Provide the (x, y) coordinate of the cell's center where the given text is located.  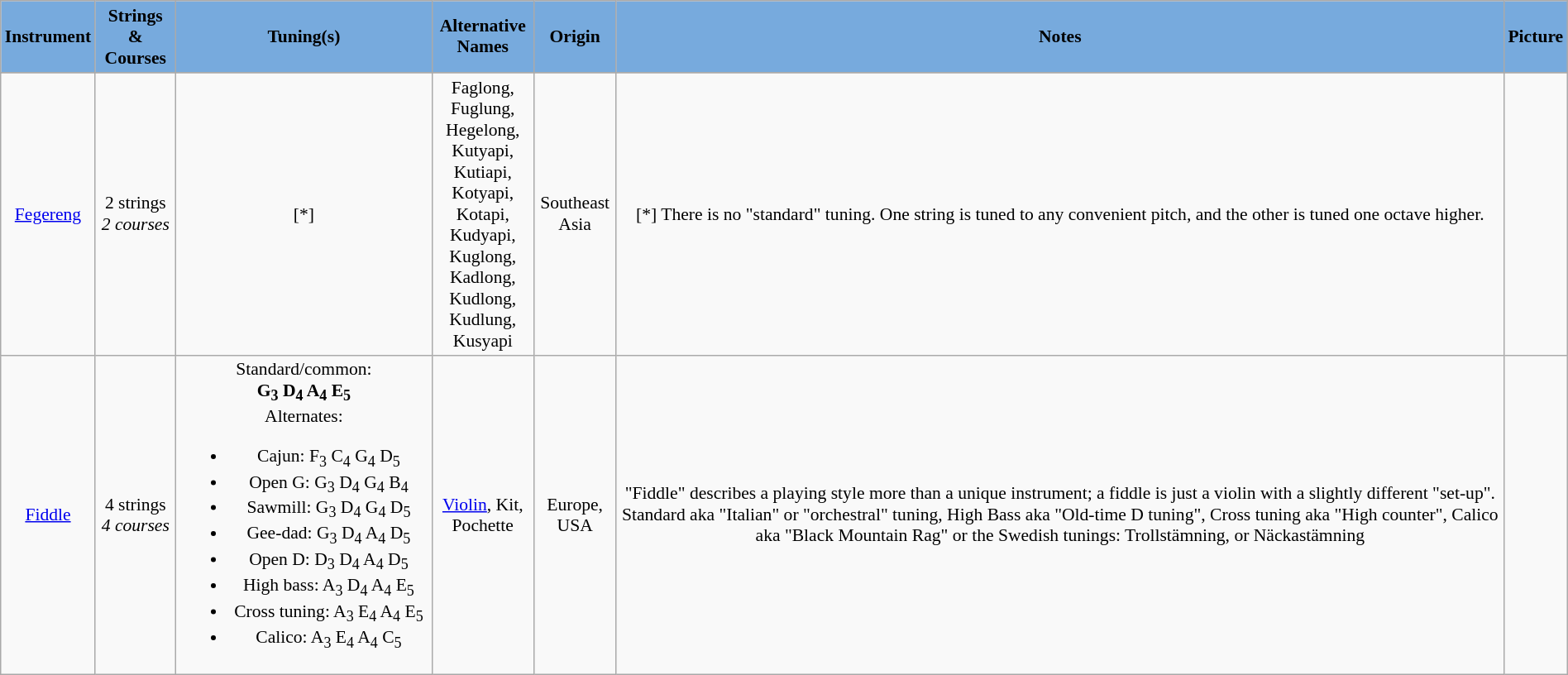
Europe, USA (575, 515)
Tuning(s) (304, 36)
Instrument (48, 36)
[*] (304, 213)
Origin (575, 36)
Strings & Courses (136, 36)
Fegereng (48, 213)
2 strings2 courses (136, 213)
Southeast Asia (575, 213)
4 strings4 courses (136, 515)
Fiddle (48, 515)
Notes (1060, 36)
Picture (1535, 36)
Faglong, Fuglung, Hegelong, Kutyapi, Kutiapi, Kotyapi, Kotapi, Kudyapi, Kuglong, Kadlong, Kudlong, Kudlung, Kusyapi (483, 213)
[*] There is no "standard" tuning. One string is tuned to any convenient pitch, and the other is tuned one octave higher. (1060, 213)
Alternative Names (483, 36)
Violin, Kit, Pochette (483, 515)
